Pinpoint the cell where the given text exists, returning its [x, y] midpoint coordinate. 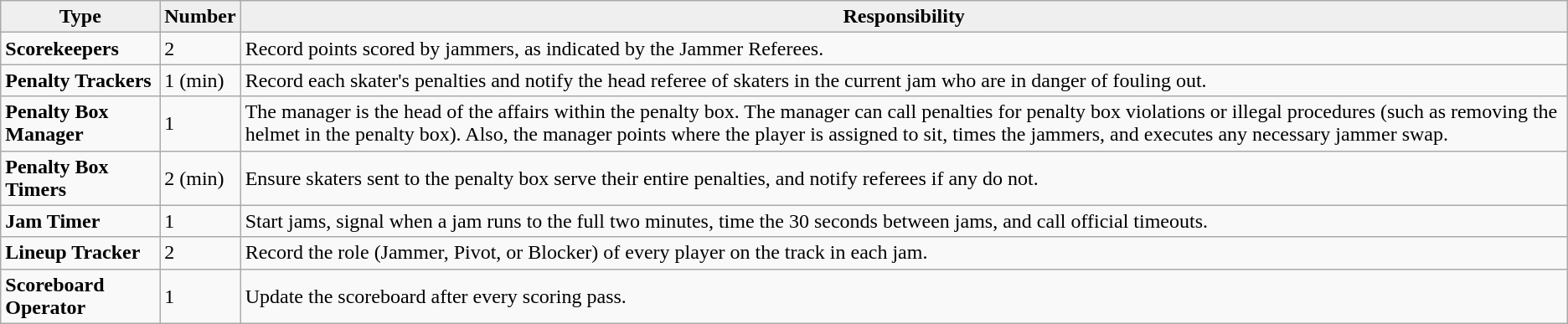
Record the role (Jammer, Pivot, or Blocker) of every player on the track in each jam. [904, 253]
Record each skater's penalties and notify the head referee of skaters in the current jam who are in danger of fouling out. [904, 80]
Jam Timer [80, 221]
Penalty Trackers [80, 80]
Number [200, 17]
Responsibility [904, 17]
Lineup Tracker [80, 253]
Start jams, signal when a jam runs to the full two minutes, time the 30 seconds between jams, and call official timeouts. [904, 221]
Type [80, 17]
Ensure skaters sent to the penalty box serve their entire penalties, and notify referees if any do not. [904, 177]
Penalty Box Timers [80, 177]
Record points scored by jammers, as indicated by the Jammer Referees. [904, 49]
1 (min) [200, 80]
Scorekeepers [80, 49]
Penalty Box Manager [80, 124]
Update the scoreboard after every scoring pass. [904, 296]
Scoreboard Operator [80, 296]
2 (min) [200, 177]
